Find where the given text appears and provide that cell's center as [X, Y] coordinate. 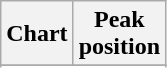
Peakposition [119, 34]
Chart [37, 34]
